Search for the cell housing the specified text and yield its (X, Y) center coordinate. 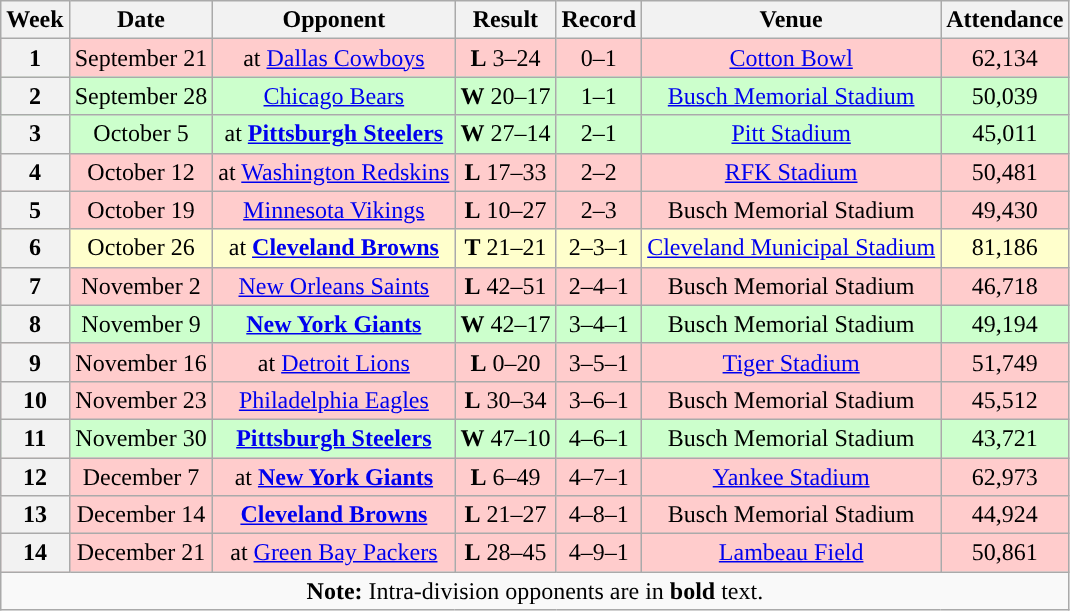
T 21–21 (506, 248)
Pittsburgh Steelers (334, 438)
6 (35, 248)
50,861 (1005, 553)
L 0–20 (506, 362)
3–6–1 (599, 400)
Pitt Stadium (792, 134)
November 23 (141, 400)
Yankee Stadium (792, 477)
Philadelphia Eagles (334, 400)
62,134 (1005, 58)
at Cleveland Browns (334, 248)
September 28 (141, 96)
4–8–1 (599, 515)
46,718 (1005, 286)
3–5–1 (599, 362)
1 (35, 58)
Week (35, 20)
2–3 (599, 210)
7 (35, 286)
Cleveland Browns (334, 515)
L 3–24 (506, 58)
49,430 (1005, 210)
2 (35, 96)
at Dallas Cowboys (334, 58)
5 (35, 210)
November 30 (141, 438)
W 20–17 (506, 96)
at Detroit Lions (334, 362)
Record (599, 20)
50,481 (1005, 172)
New York Giants (334, 324)
L 28–45 (506, 553)
44,924 (1005, 515)
at Washington Redskins (334, 172)
Opponent (334, 20)
3–4–1 (599, 324)
49,194 (1005, 324)
Date (141, 20)
L 10–27 (506, 210)
December 14 (141, 515)
Cleveland Municipal Stadium (792, 248)
L 17–33 (506, 172)
62,973 (1005, 477)
2–3–1 (599, 248)
10 (35, 400)
L 21–27 (506, 515)
11 (35, 438)
45,512 (1005, 400)
November 2 (141, 286)
12 (35, 477)
43,721 (1005, 438)
Note: Intra-division opponents are in bold text. (535, 591)
L 6–49 (506, 477)
9 (35, 362)
W 47–10 (506, 438)
51,749 (1005, 362)
Result (506, 20)
at Pittsburgh Steelers (334, 134)
October 19 (141, 210)
Lambeau Field (792, 553)
Attendance (1005, 20)
0–1 (599, 58)
W 27–14 (506, 134)
Minnesota Vikings (334, 210)
November 16 (141, 362)
October 12 (141, 172)
December 7 (141, 477)
4 (35, 172)
2–2 (599, 172)
October 26 (141, 248)
50,039 (1005, 96)
Tiger Stadium (792, 362)
2–1 (599, 134)
October 5 (141, 134)
RFK Stadium (792, 172)
8 (35, 324)
W 42–17 (506, 324)
Cotton Bowl (792, 58)
14 (35, 553)
December 21 (141, 553)
3 (35, 134)
1–1 (599, 96)
at New York Giants (334, 477)
L 42–51 (506, 286)
at Green Bay Packers (334, 553)
81,186 (1005, 248)
45,011 (1005, 134)
November 9 (141, 324)
13 (35, 515)
4–7–1 (599, 477)
4–6–1 (599, 438)
September 21 (141, 58)
New Orleans Saints (334, 286)
Chicago Bears (334, 96)
4–9–1 (599, 553)
2–4–1 (599, 286)
Venue (792, 20)
L 30–34 (506, 400)
